Extract the (X, Y) coordinate from the center of the cell holding the provided text.  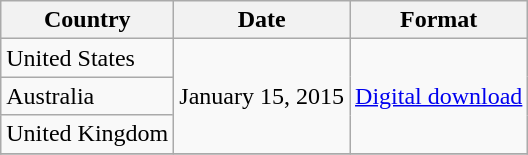
Digital download (439, 96)
Format (439, 20)
Country (88, 20)
United States (88, 58)
United Kingdom (88, 134)
Australia (88, 96)
Date (262, 20)
January 15, 2015 (262, 96)
